Extract the (X, Y) coordinate from the center of the cell holding the provided text.  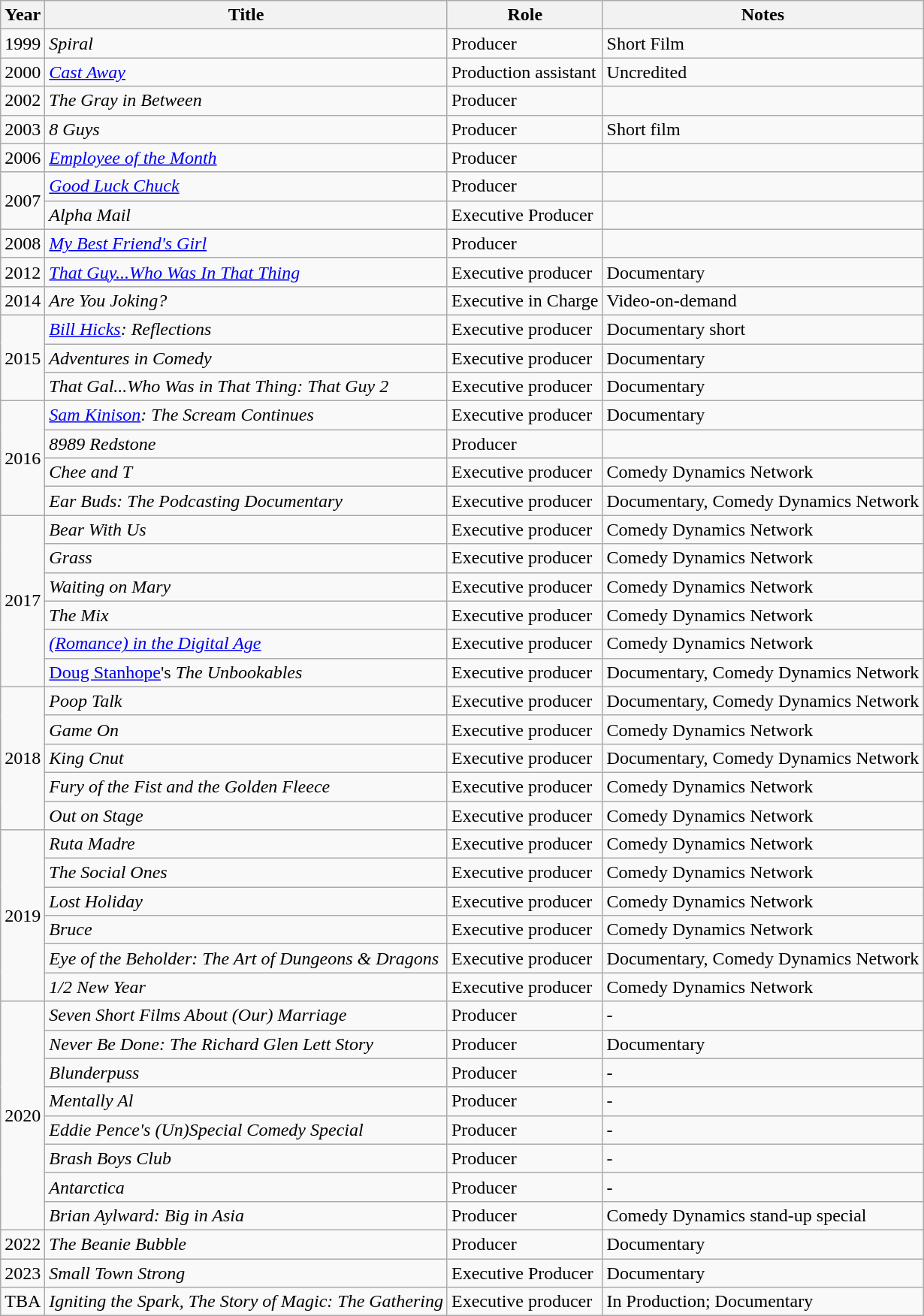
2016 (23, 458)
Spiral (246, 44)
2019 (23, 916)
Short film (763, 129)
Adventures in Comedy (246, 358)
Lost Holiday (246, 901)
2018 (23, 758)
1/2 New Year (246, 987)
In Production; Documentary (763, 1302)
That Guy...Who Was In That Thing (246, 272)
2000 (23, 72)
2007 (23, 201)
2015 (23, 358)
2002 (23, 101)
Documentary short (763, 329)
Antarctica (246, 1187)
Cast Away (246, 72)
Never Be Done: The Richard Glen Lett Story (246, 1044)
Game On (246, 729)
(Romance) in the Digital Age (246, 644)
2012 (23, 272)
Brash Boys Club (246, 1158)
Seven Short Films About (Our) Marriage (246, 1016)
Bear With Us (246, 530)
King Cnut (246, 758)
8989 Redstone (246, 444)
Small Town Strong (246, 1273)
2020 (23, 1115)
Production assistant (524, 72)
Ruta Madre (246, 844)
Eddie Pence's (Un)Special Comedy Special (246, 1130)
Bruce (246, 930)
Executive in Charge (524, 300)
The Social Ones (246, 873)
TBA (23, 1302)
8 Guys (246, 129)
2017 (23, 601)
The Beanie Bubble (246, 1244)
2014 (23, 300)
The Mix (246, 615)
Out on Stage (246, 815)
Chee and T (246, 472)
My Best Friend's Girl (246, 243)
Eye of the Beholder: The Art of Dungeons & Dragons (246, 958)
2022 (23, 1244)
Brian Aylward: Big in Asia (246, 1215)
Role (524, 15)
Igniting the Spark, The Story of Magic: The Gathering (246, 1302)
2008 (23, 243)
Uncredited (763, 72)
That Gal...Who Was in That Thing: That Guy 2 (246, 387)
Poop Talk (246, 701)
Waiting on Mary (246, 587)
Doug Stanhope's The Unbookables (246, 672)
2023 (23, 1273)
Employee of the Month (246, 158)
Alpha Mail (246, 215)
Bill Hicks: Reflections (246, 329)
Year (23, 15)
Comedy Dynamics stand-up special (763, 1215)
Blunderpuss (246, 1073)
Grass (246, 558)
2006 (23, 158)
2003 (23, 129)
The Gray in Between (246, 101)
Ear Buds: The Podcasting Documentary (246, 501)
Good Luck Chuck (246, 186)
1999 (23, 44)
Short Film (763, 44)
Mentally Al (246, 1101)
Notes (763, 15)
Fury of the Fist and the Golden Fleece (246, 786)
Are You Joking? (246, 300)
Title (246, 15)
Video-on-demand (763, 300)
Sam Kinison: The Scream Continues (246, 415)
